From the cell containing the given text, extract its center point as (x, y) coordinate. 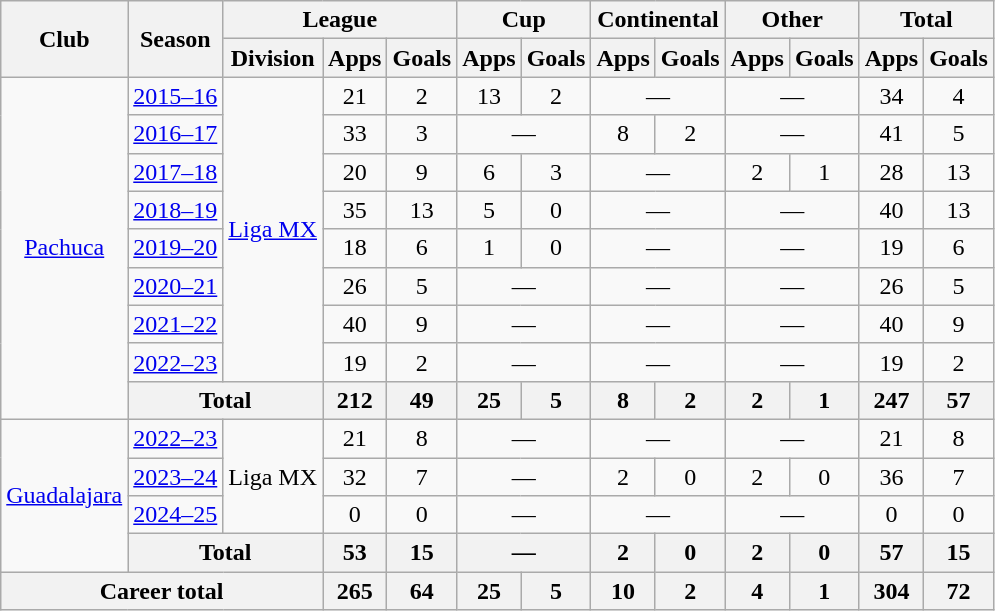
41 (891, 134)
32 (355, 477)
Season (176, 39)
53 (355, 553)
28 (891, 172)
2017–18 (176, 172)
Cup (524, 20)
33 (355, 134)
2020–21 (176, 286)
Division (273, 58)
2024–25 (176, 515)
265 (355, 591)
10 (623, 591)
Club (64, 39)
20 (355, 172)
Guadalajara (64, 495)
2023–24 (176, 477)
2021–22 (176, 324)
2018–19 (176, 210)
Pachuca (64, 248)
72 (959, 591)
64 (422, 591)
35 (355, 210)
2016–17 (176, 134)
Other (792, 20)
Continental (658, 20)
304 (891, 591)
212 (355, 400)
49 (422, 400)
34 (891, 96)
18 (355, 248)
2019–20 (176, 248)
League (340, 20)
247 (891, 400)
36 (891, 477)
2015–16 (176, 96)
Career total (162, 591)
